Find where the given text appears and provide that cell's center as [X, Y] coordinate. 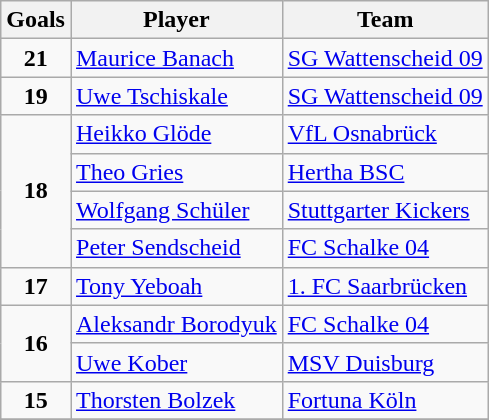
19 [36, 96]
Maurice Banach [176, 58]
VfL Osnabrück [385, 134]
15 [36, 400]
Tony Yeboah [176, 286]
Thorsten Bolzek [176, 400]
Fortuna Köln [385, 400]
16 [36, 343]
21 [36, 58]
18 [36, 191]
Player [176, 20]
Heikko Glöde [176, 134]
MSV Duisburg [385, 362]
Hertha BSC [385, 172]
Uwe Kober [176, 362]
Theo Gries [176, 172]
Goals [36, 20]
17 [36, 286]
1. FC Saarbrücken [385, 286]
Stuttgarter Kickers [385, 210]
Aleksandr Borodyuk [176, 324]
Team [385, 20]
Peter Sendscheid [176, 248]
Uwe Tschiskale [176, 96]
Wolfgang Schüler [176, 210]
